Pinpoint the cell where the given text exists, returning its [x, y] midpoint coordinate. 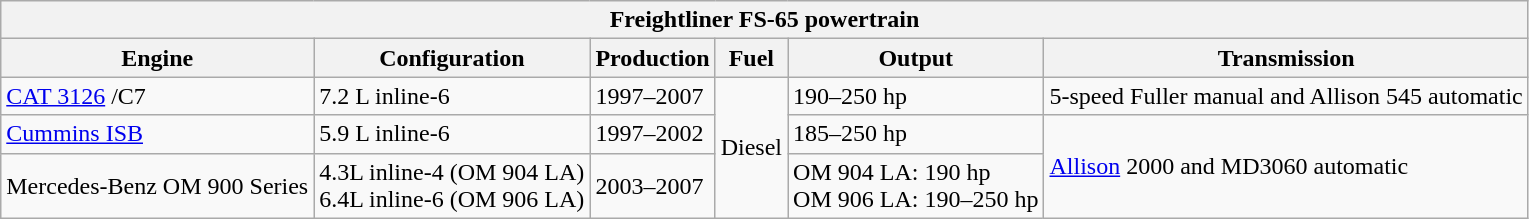
Freightliner FS-65 powertrain [765, 20]
7.2 L inline-6 [452, 96]
5.9 L inline-6 [452, 134]
Transmission [1286, 58]
185–250 hp [916, 134]
Allison 2000 and MD3060 automatic [1286, 166]
4.3L inline-4 (OM 904 LA)6.4L inline-6 (OM 906 LA) [452, 186]
190–250 hp [916, 96]
OM 904 LA: 190 hpOM 906 LA: 190–250 hp [916, 186]
Engine [158, 58]
Production [652, 58]
Cummins ISB [158, 134]
1997–2007 [652, 96]
Fuel [751, 58]
Mercedes-Benz OM 900 Series [158, 186]
Configuration [452, 58]
2003–2007 [652, 186]
Diesel [751, 148]
5-speed Fuller manual and Allison 545 automatic [1286, 96]
CAT 3126 /C7 [158, 96]
1997–2002 [652, 134]
Output [916, 58]
